Pinpoint the cell where the given text exists, returning its [X, Y] midpoint coordinate. 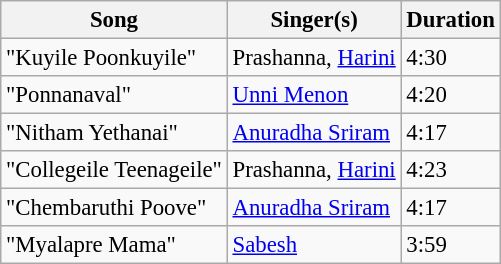
"Nitham Yethanai" [114, 133]
Unni Menon [314, 95]
"Ponnanaval" [114, 95]
"Chembaruthi Poove" [114, 208]
"Myalapre Mama" [114, 245]
"Kuyile Poonkuyile" [114, 58]
4:23 [450, 170]
"Collegeile Teenageile" [114, 170]
Song [114, 20]
4:30 [450, 58]
Singer(s) [314, 20]
Duration [450, 20]
3:59 [450, 245]
4:20 [450, 95]
Sabesh [314, 245]
